Pinpoint the cell where the given text exists, returning its (X, Y) midpoint coordinate. 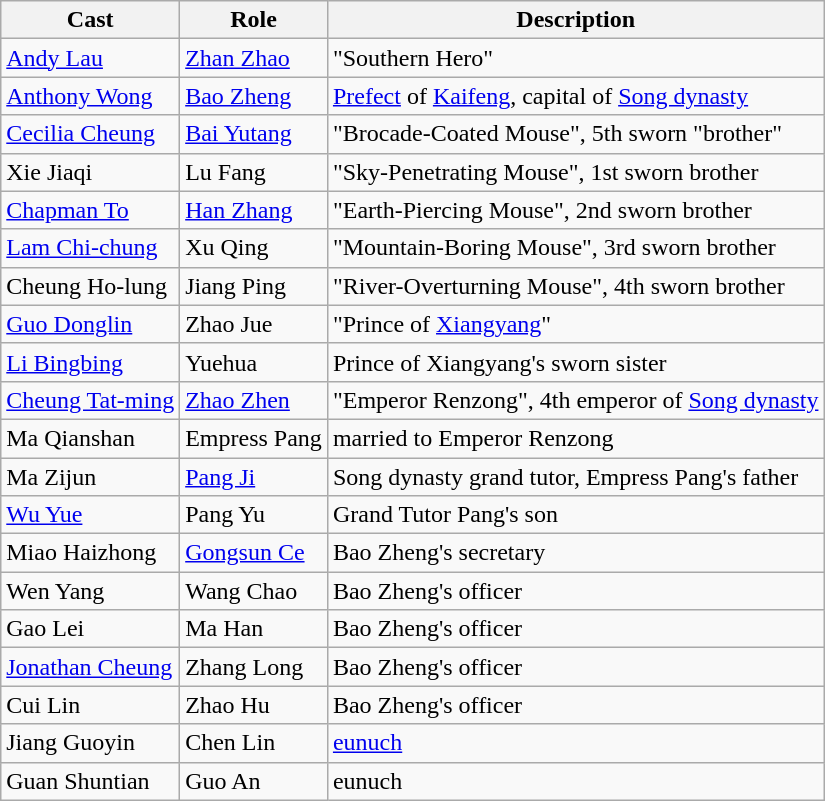
Wang Chao (254, 591)
"River-Overturning Mouse", 4th sworn brother (576, 286)
Empress Pang (254, 438)
"Mountain-Boring Mouse", 3rd sworn brother (576, 248)
Ma Qianshan (90, 438)
Han Zhang (254, 210)
Jiang Guoyin (90, 743)
Xie Jiaqi (90, 172)
Description (576, 20)
"Earth-Piercing Mouse", 2nd sworn brother (576, 210)
Bai Yutang (254, 134)
Cheung Ho-lung (90, 286)
Ma Han (254, 629)
Cheung Tat-ming (90, 400)
Prince of Xiangyang's sworn sister (576, 362)
Bao Zheng (254, 96)
Li Bingbing (90, 362)
Cui Lin (90, 705)
"Sky-Penetrating Mouse", 1st sworn brother (576, 172)
Chapman To (90, 210)
Guo Donglin (90, 324)
Cecilia Cheung (90, 134)
"Prince of Xiangyang" (576, 324)
Cast (90, 20)
Prefect of Kaifeng, capital of Song dynasty (576, 96)
Wu Yue (90, 515)
married to Emperor Renzong (576, 438)
Miao Haizhong (90, 553)
Zhao Jue (254, 324)
"Emperor Renzong", 4th emperor of Song dynasty (576, 400)
Pang Ji (254, 477)
Xu Qing (254, 248)
Anthony Wong (90, 96)
Guan Shuntian (90, 781)
Lu Fang (254, 172)
Gao Lei (90, 629)
Jiang Ping (254, 286)
Bao Zheng's secretary (576, 553)
Grand Tutor Pang's son (576, 515)
Zhao Zhen (254, 400)
"Brocade-Coated Mouse", 5th sworn "brother" (576, 134)
Zhao Hu (254, 705)
Wen Yang (90, 591)
Ma Zijun (90, 477)
Role (254, 20)
Chen Lin (254, 743)
"Southern Hero" (576, 58)
Lam Chi-chung (90, 248)
Andy Lau (90, 58)
Zhang Long (254, 667)
Jonathan Cheung (90, 667)
Gongsun Ce (254, 553)
Song dynasty grand tutor, Empress Pang's father (576, 477)
Yuehua (254, 362)
Guo An (254, 781)
Zhan Zhao (254, 58)
Pang Yu (254, 515)
